Find where the given text appears and provide that cell's center as (X, Y) coordinate. 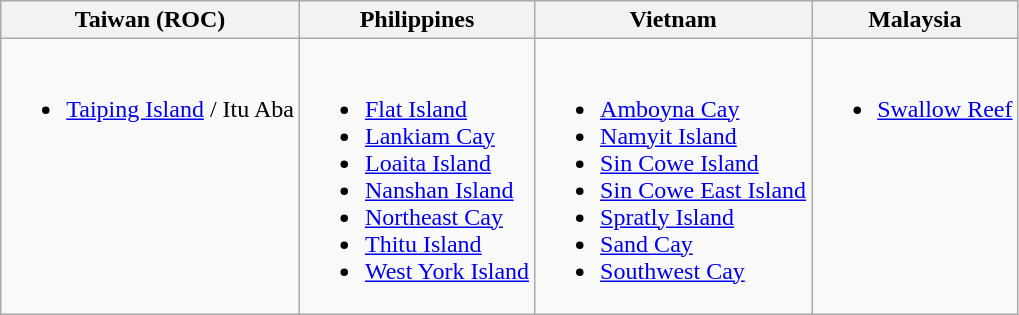
Vietnam (674, 20)
Amboyna CayNamyit IslandSin Cowe IslandSin Cowe East IslandSpratly IslandSand CaySouthwest Cay (674, 176)
Malaysia (915, 20)
Taiping Island / Itu Aba (150, 176)
Flat IslandLankiam CayLoaita IslandNanshan IslandNortheast CayThitu IslandWest York Island (416, 176)
Swallow Reef (915, 176)
Taiwan (ROC) (150, 20)
Philippines (416, 20)
